Provide the [x, y] coordinate of the cell's center where the given text is located.  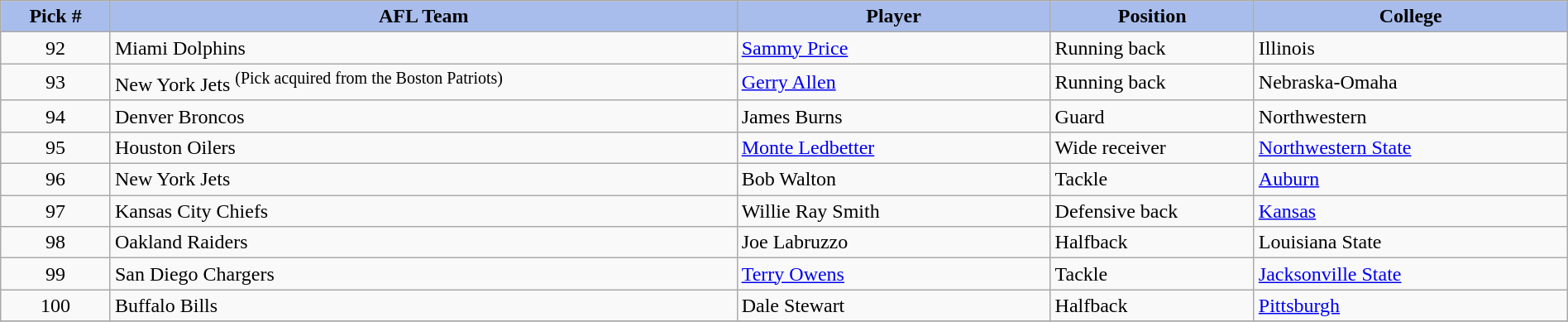
Sammy Price [893, 48]
College [1411, 17]
93 [56, 83]
AFL Team [423, 17]
Wide receiver [1152, 147]
Oakland Raiders [423, 243]
94 [56, 116]
Kansas City Chiefs [423, 211]
Defensive back [1152, 211]
Northwestern State [1411, 147]
Louisiana State [1411, 243]
Buffalo Bills [423, 305]
97 [56, 211]
Kansas [1411, 211]
Northwestern [1411, 116]
James Burns [893, 116]
Jacksonville State [1411, 274]
Willie Ray Smith [893, 211]
Dale Stewart [893, 305]
Auburn [1411, 180]
Player [893, 17]
100 [56, 305]
Pick # [56, 17]
Guard [1152, 116]
New York Jets [423, 180]
Joe Labruzzo [893, 243]
San Diego Chargers [423, 274]
Position [1152, 17]
New York Jets (Pick acquired from the Boston Patriots) [423, 83]
Denver Broncos [423, 116]
99 [56, 274]
Monte Ledbetter [893, 147]
Nebraska-Omaha [1411, 83]
96 [56, 180]
Terry Owens [893, 274]
Gerry Allen [893, 83]
Miami Dolphins [423, 48]
95 [56, 147]
Bob Walton [893, 180]
92 [56, 48]
Illinois [1411, 48]
Houston Oilers [423, 147]
Pittsburgh [1411, 305]
98 [56, 243]
